Provide the [X, Y] coordinate of the cell's center where the given text is located.  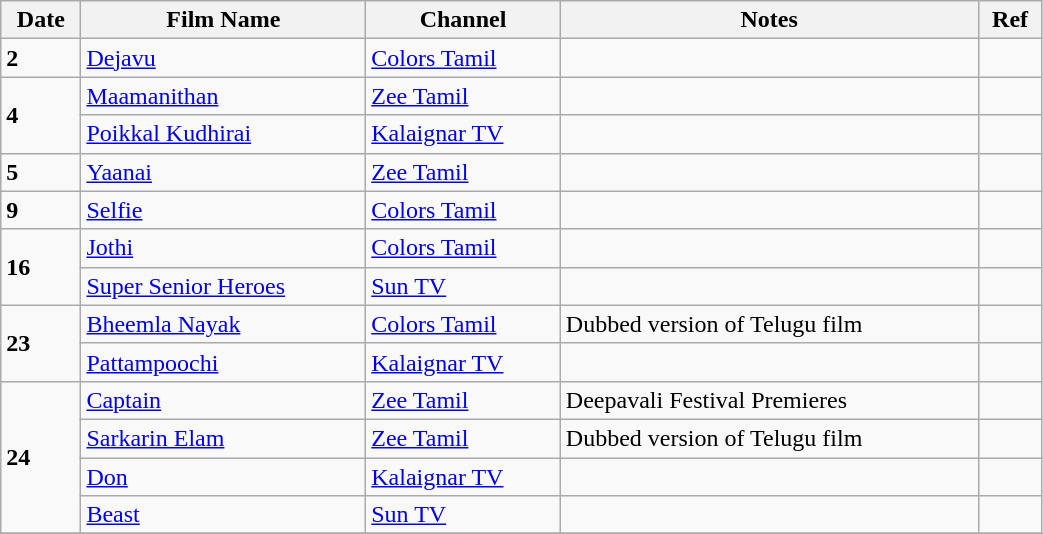
Channel [464, 20]
Selfie [224, 210]
23 [41, 343]
5 [41, 172]
Captain [224, 400]
24 [41, 457]
Beast [224, 515]
Pattampoochi [224, 362]
Jothi [224, 248]
Don [224, 477]
Poikkal Kudhirai [224, 134]
Sarkarin Elam [224, 438]
Notes [769, 20]
Deepavali Festival Premieres [769, 400]
Super Senior Heroes [224, 286]
Film Name [224, 20]
9 [41, 210]
Yaanai [224, 172]
Ref [1010, 20]
2 [41, 58]
Date [41, 20]
Maamanithan [224, 96]
4 [41, 115]
16 [41, 267]
Dejavu [224, 58]
Bheemla Nayak [224, 324]
